Detect which cell encompasses the target text, then output its [x, y] center coordinate. 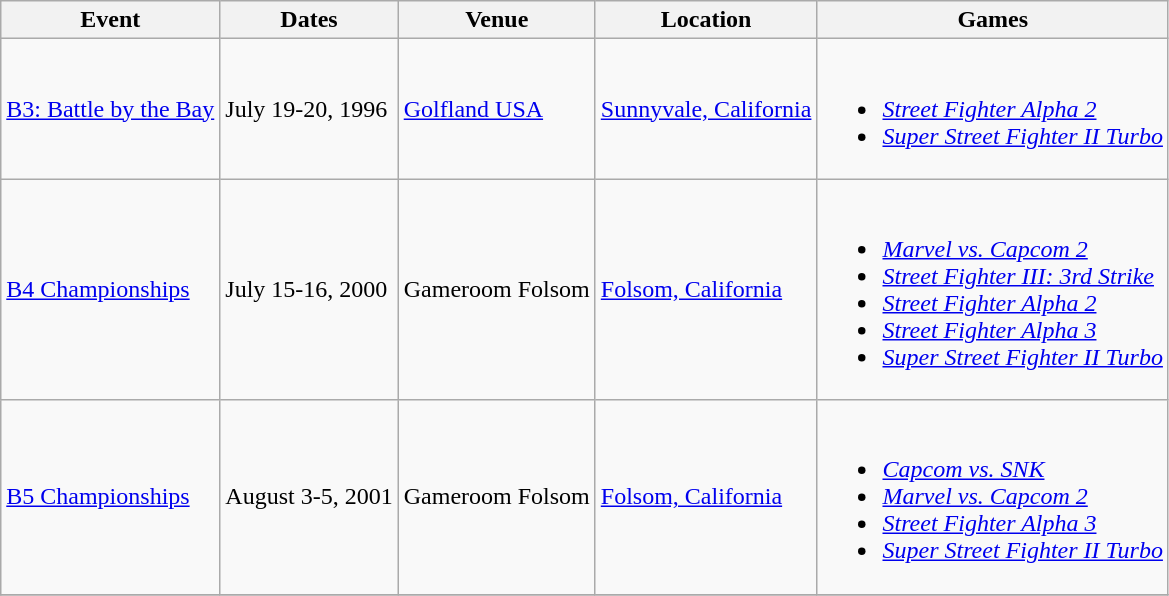
July 19-20, 1996 [309, 109]
Location [706, 20]
B4 Championships [110, 290]
Street Fighter Alpha 2Super Street Fighter II Turbo [992, 109]
Event [110, 20]
Games [992, 20]
Capcom vs. SNKMarvel vs. Capcom 2Street Fighter Alpha 3Super Street Fighter II Turbo [992, 497]
B3: Battle by the Bay [110, 109]
Golfland USA [496, 109]
Marvel vs. Capcom 2Street Fighter III: 3rd StrikeStreet Fighter Alpha 2Street Fighter Alpha 3Super Street Fighter II Turbo [992, 290]
Dates [309, 20]
Venue [496, 20]
August 3-5, 2001 [309, 497]
B5 Championships [110, 497]
July 15-16, 2000 [309, 290]
Sunnyvale, California [706, 109]
